Capture the cell that displays the provided text and extract its (x, y) central coordinate. 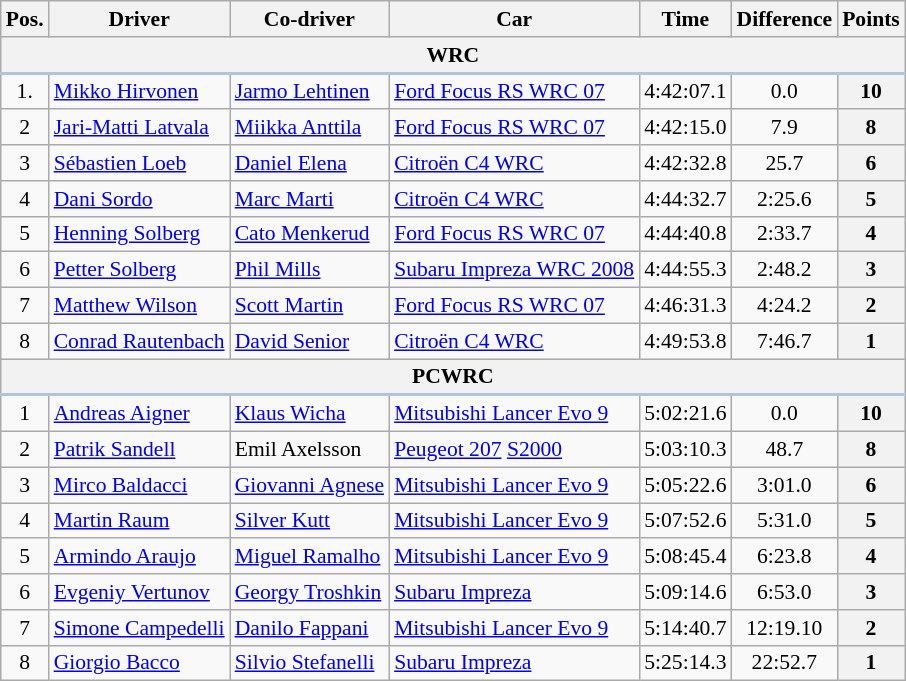
3:01.0 (785, 485)
2:25.6 (785, 199)
Giovanni Agnese (310, 485)
PCWRC (453, 377)
5:03:10.3 (685, 450)
4:44:55.3 (685, 270)
Driver (140, 19)
Klaus Wicha (310, 413)
2:48.2 (785, 270)
12:19.10 (785, 628)
Georgy Troshkin (310, 592)
Jarmo Lehtinen (310, 91)
Dani Sordo (140, 199)
Petter Solberg (140, 270)
4:24.2 (785, 306)
4:46:31.3 (685, 306)
Mikko Hirvonen (140, 91)
Daniel Elena (310, 163)
Scott Martin (310, 306)
2:33.7 (785, 234)
Sébastien Loeb (140, 163)
Cato Menkerud (310, 234)
Miikka Anttila (310, 128)
5:14:40.7 (685, 628)
Car (514, 19)
7.9 (785, 128)
Simone Campedelli (140, 628)
David Senior (310, 341)
4:44:40.8 (685, 234)
Co-driver (310, 19)
Subaru Impreza WRC 2008 (514, 270)
Emil Axelsson (310, 450)
Danilo Fappani (310, 628)
Peugeot 207 S2000 (514, 450)
Conrad Rautenbach (140, 341)
4:49:53.8 (685, 341)
Mirco Baldacci (140, 485)
Marc Marti (310, 199)
Pos. (25, 19)
22:52.7 (785, 663)
5:07:52.6 (685, 521)
5:05:22.6 (685, 485)
Points (871, 19)
Patrik Sandell (140, 450)
Silvio Stefanelli (310, 663)
Difference (785, 19)
5:09:14.6 (685, 592)
4:44:32.7 (685, 199)
4:42:15.0 (685, 128)
Giorgio Bacco (140, 663)
5:02:21.6 (685, 413)
25.7 (785, 163)
4:42:32.8 (685, 163)
Matthew Wilson (140, 306)
Miguel Ramalho (310, 557)
6:23.8 (785, 557)
Evgeniy Vertunov (140, 592)
Armindo Araujo (140, 557)
5:31.0 (785, 521)
6:53.0 (785, 592)
4:42:07.1 (685, 91)
Phil Mills (310, 270)
Martin Raum (140, 521)
Silver Kutt (310, 521)
5:08:45.4 (685, 557)
1. (25, 91)
Jari-Matti Latvala (140, 128)
48.7 (785, 450)
WRC (453, 55)
Henning Solberg (140, 234)
Time (685, 19)
5:25:14.3 (685, 663)
Andreas Aigner (140, 413)
7:46.7 (785, 341)
